Detect which cell encompasses the target text, then output its (X, Y) center coordinate. 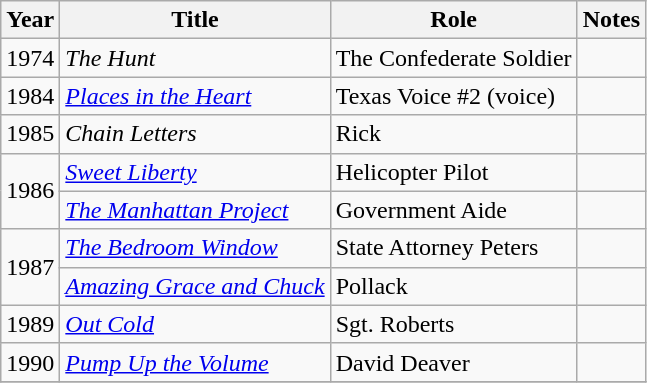
1984 (30, 96)
Rick (454, 134)
Title (195, 20)
David Deaver (454, 362)
Sgt. Roberts (454, 324)
Chain Letters (195, 134)
Notes (611, 20)
State Attorney Peters (454, 248)
1990 (30, 362)
Role (454, 20)
The Bedroom Window (195, 248)
The Confederate Soldier (454, 58)
1974 (30, 58)
Pump Up the Volume (195, 362)
Texas Voice #2 (voice) (454, 96)
1987 (30, 267)
1986 (30, 191)
Out Cold (195, 324)
Sweet Liberty (195, 172)
Pollack (454, 286)
1985 (30, 134)
1989 (30, 324)
Helicopter Pilot (454, 172)
Government Aide (454, 210)
Places in the Heart (195, 96)
Year (30, 20)
Amazing Grace and Chuck (195, 286)
The Manhattan Project (195, 210)
The Hunt (195, 58)
